Extract the [x, y] coordinate from the center of the cell holding the provided text.  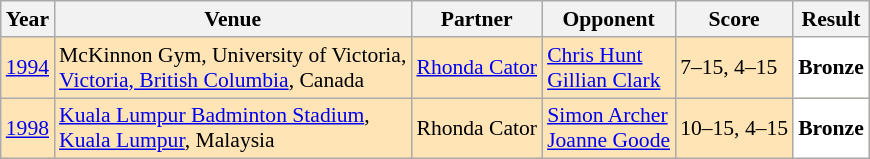
McKinnon Gym, University of Victoria,Victoria, British Columbia, Canada [232, 68]
Kuala Lumpur Badminton Stadium,Kuala Lumpur, Malaysia [232, 128]
Simon Archer Joanne Goode [608, 128]
Partner [476, 19]
Result [831, 19]
Opponent [608, 19]
Chris Hunt Gillian Clark [608, 68]
7–15, 4–15 [734, 68]
10–15, 4–15 [734, 128]
Venue [232, 19]
1994 [28, 68]
1998 [28, 128]
Year [28, 19]
Score [734, 19]
